Return the (x, y) coordinate for the center point of the cell that contains the specified text.  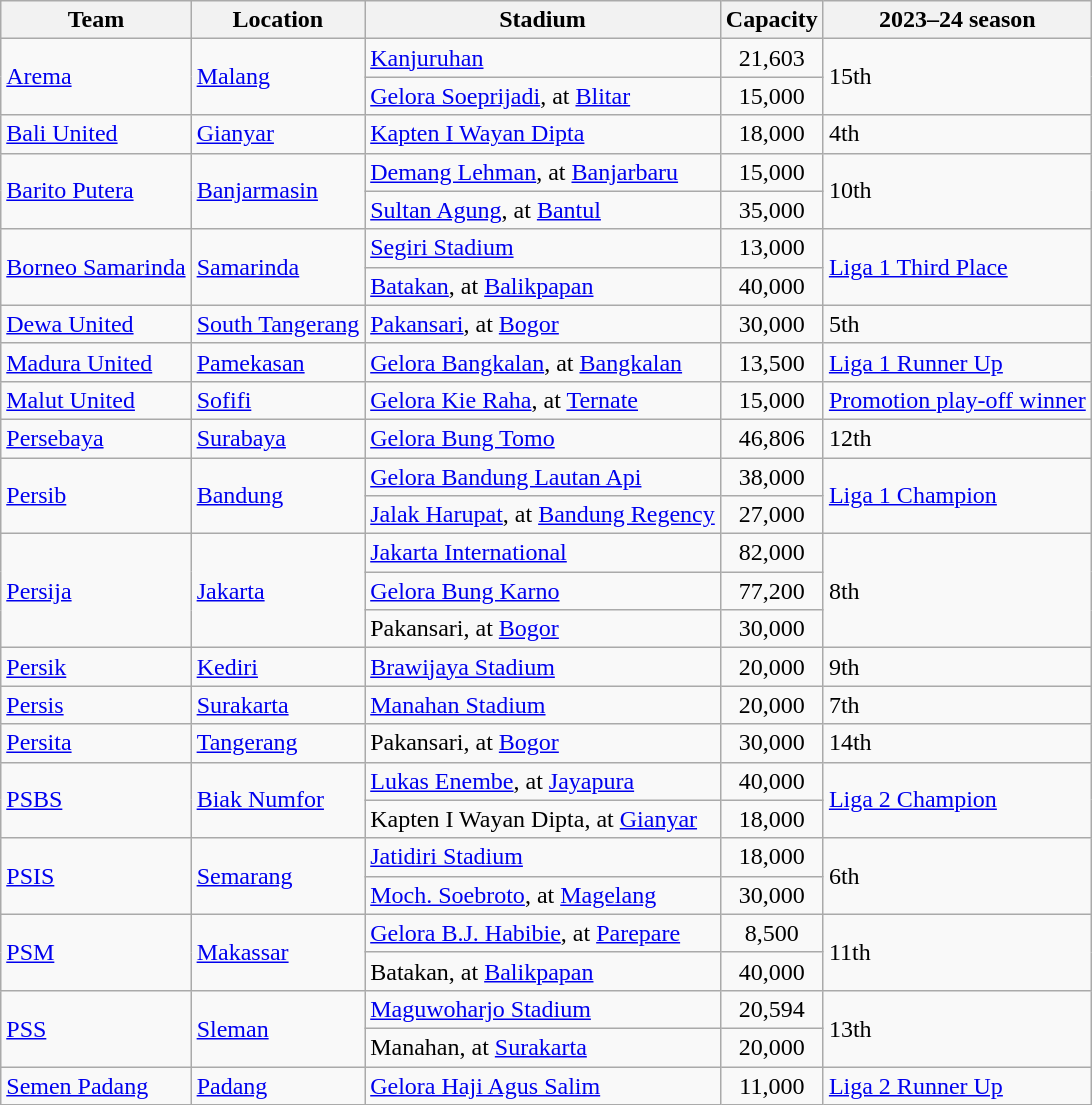
Persis (96, 705)
46,806 (772, 438)
Borneo Samarinda (96, 267)
27,000 (772, 515)
21,603 (772, 58)
Makassar (278, 952)
Kanjuruhan (543, 58)
13,500 (772, 362)
Banjarmasin (278, 191)
Capacity (772, 20)
Biak Numfor (278, 800)
Team (96, 20)
Surakarta (278, 705)
Liga 1 Third Place (957, 267)
Promotion play-off winner (957, 400)
Malang (278, 77)
Semarang (278, 876)
Gelora Bandung Lautan Api (543, 477)
2023–24 season (957, 20)
Malut United (96, 400)
Gelora Bung Karno (543, 591)
Barito Putera (96, 191)
13,000 (772, 248)
10th (957, 191)
Maguwoharjo Stadium (543, 1009)
11,000 (772, 1085)
Gelora Bung Tomo (543, 438)
Madura United (96, 362)
Gianyar (278, 134)
12th (957, 438)
Manahan, at Surakarta (543, 1047)
Gelora B.J. Habibie, at Parepare (543, 933)
Demang Lehman, at Banjarbaru (543, 172)
Kapten I Wayan Dipta, at Gianyar (543, 819)
Pamekasan (278, 362)
PSIS (96, 876)
Sleman (278, 1028)
Gelora Soeprijadi, at Blitar (543, 96)
Bandung (278, 496)
35,000 (772, 210)
4th (957, 134)
Samarinda (278, 267)
13th (957, 1028)
Semen Padang (96, 1085)
Sultan Agung, at Bantul (543, 210)
Kediri (278, 667)
82,000 (772, 553)
Jakarta International (543, 553)
Persebaya (96, 438)
9th (957, 667)
Liga 1 Runner Up (957, 362)
Liga 2 Runner Up (957, 1085)
Kapten I Wayan Dipta (543, 134)
Gelora Haji Agus Salim (543, 1085)
PSS (96, 1028)
Persija (96, 591)
Stadium (543, 20)
11th (957, 952)
Segiri Stadium (543, 248)
Bali United (96, 134)
Dewa United (96, 324)
Tangerang (278, 743)
South Tangerang (278, 324)
Persib (96, 496)
Persita (96, 743)
Location (278, 20)
Lukas Enembe, at Jayapura (543, 781)
20,594 (772, 1009)
77,200 (772, 591)
Manahan Stadium (543, 705)
Jakarta (278, 591)
PSBS (96, 800)
6th (957, 876)
Gelora Bangkalan, at Bangkalan (543, 362)
8,500 (772, 933)
Liga 2 Champion (957, 800)
38,000 (772, 477)
8th (957, 591)
Jatidiri Stadium (543, 857)
Padang (278, 1085)
PSM (96, 952)
Gelora Kie Raha, at Ternate (543, 400)
Brawijaya Stadium (543, 667)
Liga 1 Champion (957, 496)
Surabaya (278, 438)
15th (957, 77)
Moch. Soebroto, at Magelang (543, 895)
7th (957, 705)
Arema (96, 77)
5th (957, 324)
14th (957, 743)
Sofifi (278, 400)
Persik (96, 667)
Jalak Harupat, at Bandung Regency (543, 515)
